Extract the (X, Y) coordinate from the center of the cell holding the provided text.  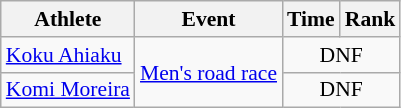
Athlete (68, 19)
Koku Ahiaku (68, 55)
Rank (370, 19)
Time (311, 19)
Komi Moreira (68, 90)
Event (208, 19)
Men's road race (208, 72)
